Capture the cell that displays the provided text and extract its [X, Y] central coordinate. 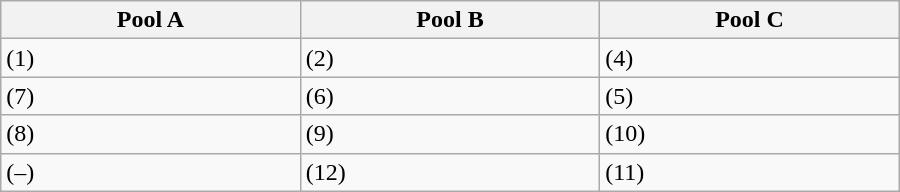
(11) [750, 172]
(7) [150, 96]
(10) [750, 134]
(4) [750, 58]
Pool B [450, 20]
Pool C [750, 20]
(–) [150, 172]
(2) [450, 58]
(1) [150, 58]
(5) [750, 96]
(8) [150, 134]
Pool A [150, 20]
(6) [450, 96]
(9) [450, 134]
(12) [450, 172]
